Provide the (x, y) coordinate of the cell's center where the given text is located.  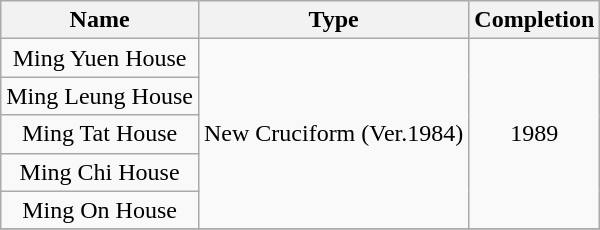
Ming On House (100, 210)
Type (333, 20)
Ming Tat House (100, 134)
New Cruciform (Ver.1984) (333, 134)
Name (100, 20)
Ming Leung House (100, 96)
Ming Yuen House (100, 58)
Completion (534, 20)
Ming Chi House (100, 172)
1989 (534, 134)
